Detect which cell encompasses the target text, then output its (X, Y) center coordinate. 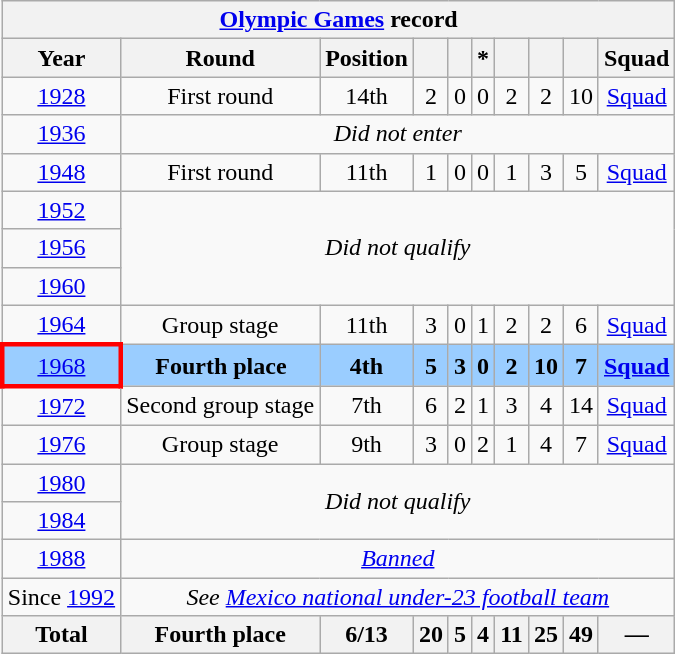
1964 (61, 325)
See Mexico national under-23 football team (398, 597)
25 (546, 635)
Since 1992 (61, 597)
6/13 (367, 635)
49 (580, 635)
Year (61, 58)
Banned (398, 559)
14th (367, 96)
1972 (61, 406)
1960 (61, 286)
1952 (61, 210)
9th (367, 444)
7th (367, 406)
1980 (61, 483)
Did not enter (398, 134)
1976 (61, 444)
1928 (61, 96)
11 (512, 635)
1948 (61, 172)
4th (367, 366)
1956 (61, 248)
* (484, 58)
1936 (61, 134)
1984 (61, 521)
1988 (61, 559)
Round (220, 58)
1968 (61, 366)
Total (61, 635)
— (636, 635)
20 (430, 635)
Olympic Games record (338, 20)
Position (367, 58)
Second group stage (220, 406)
14 (580, 406)
